For the text-containing cell, return its midpoint in [X, Y] coordinate format. 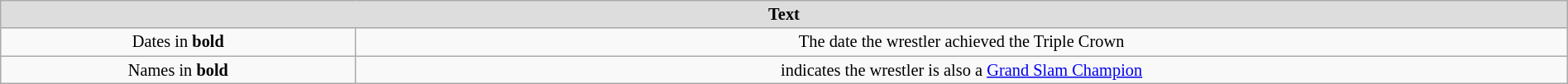
The date the wrestler achieved the Triple Crown [961, 42]
Text [784, 14]
Names in bold [179, 70]
indicates the wrestler is also a Grand Slam Champion [961, 70]
Dates in bold [179, 42]
